Return (X, Y) of the center of cell containing provided text 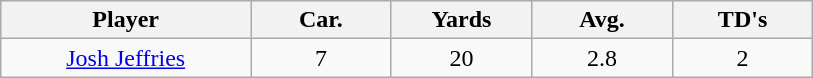
Avg. (602, 20)
TD's (742, 20)
Player (126, 20)
Josh Jeffries (126, 58)
2.8 (602, 58)
Car. (322, 20)
Yards (462, 20)
20 (462, 58)
2 (742, 58)
7 (322, 58)
